Search for the cell housing the specified text and yield its (X, Y) center coordinate. 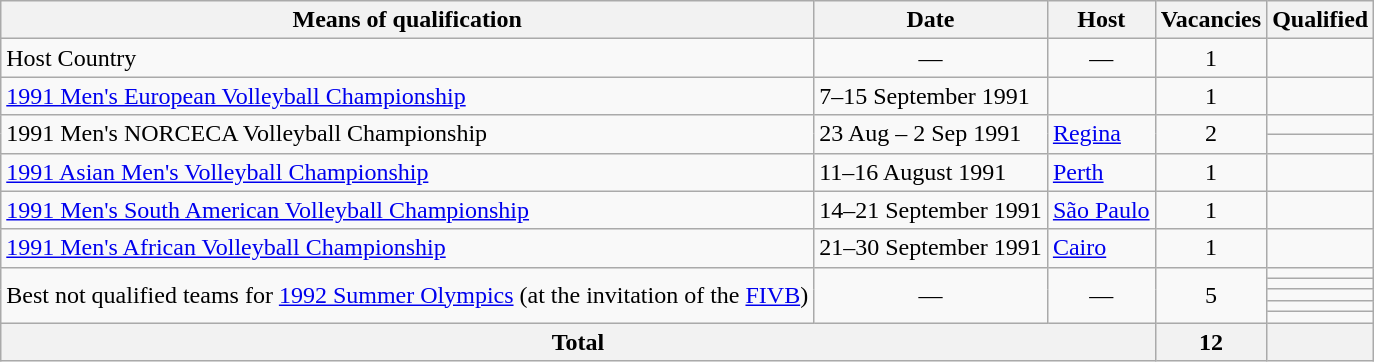
Qualified (1320, 20)
Regina (1101, 134)
Means of qualification (408, 20)
1991 Men's European Volleyball Championship (408, 96)
Total (578, 341)
11–16 August 1991 (931, 172)
Vacancies (1211, 20)
— (931, 58)
Host (1101, 20)
Cairo (1101, 248)
14–21 September 1991 (931, 210)
Date (931, 20)
21–30 September 1991 (931, 248)
7–15 September 1991 (931, 96)
1991 Asian Men's Volleyball Championship (408, 172)
23 Aug – 2 Sep 1991 (931, 134)
1991 Men's African Volleyball Championship (408, 248)
São Paulo (1101, 210)
2 (1211, 134)
Perth (1101, 172)
Host Country (408, 58)
Best not qualified teams for 1992 Summer Olympics (at the invitation of the FIVB) (408, 294)
1991 Men's NORCECA Volleyball Championship (408, 134)
5 (1211, 294)
1991 Men's South American Volleyball Championship (408, 210)
12 (1211, 341)
